Pinpoint the cell where the given text exists, returning its [x, y] midpoint coordinate. 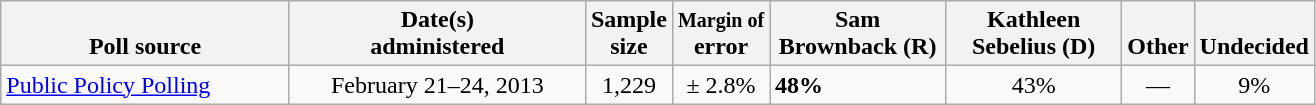
Date(s)administered [437, 34]
43% [1034, 85]
Poll source [146, 34]
KathleenSebelius (D) [1034, 34]
Public Policy Polling [146, 85]
± 2.8% [720, 85]
1,229 [628, 85]
Samplesize [628, 34]
9% [1254, 85]
48% [858, 85]
— [1158, 85]
February 21–24, 2013 [437, 85]
SamBrownback (R) [858, 34]
Other [1158, 34]
Undecided [1254, 34]
Margin oferror [720, 34]
